Provide the (X, Y) coordinate of the cell's center where the given text is located.  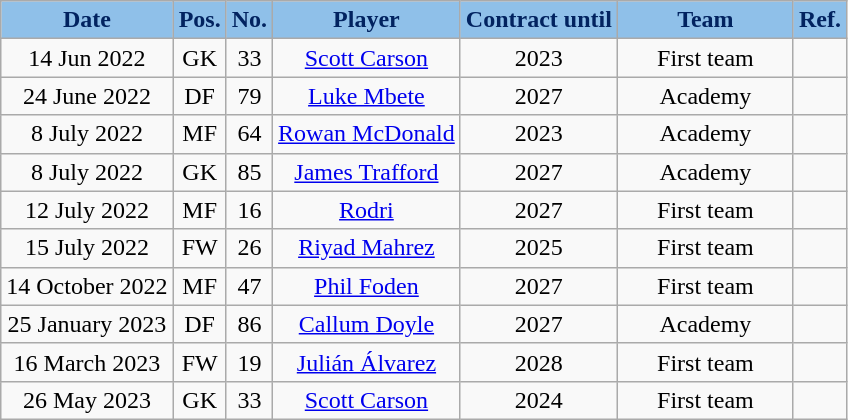
Luke Mbete (367, 96)
26 May 2023 (87, 400)
Team (705, 20)
25 January 2023 (87, 324)
No. (249, 20)
26 (249, 248)
14 October 2022 (87, 286)
Phil Foden (367, 286)
Ref. (820, 20)
Riyad Mahrez (367, 248)
Callum Doyle (367, 324)
14 Jun 2022 (87, 58)
2028 (538, 362)
Julián Álvarez (367, 362)
2024 (538, 400)
2025 (538, 248)
47 (249, 286)
Rowan McDonald (367, 134)
Pos. (200, 20)
Contract until (538, 20)
15 July 2022 (87, 248)
24 June 2022 (87, 96)
Player (367, 20)
19 (249, 362)
12 July 2022 (87, 210)
Rodri (367, 210)
85 (249, 172)
79 (249, 96)
64 (249, 134)
16 (249, 210)
86 (249, 324)
16 March 2023 (87, 362)
Date (87, 20)
James Trafford (367, 172)
